Capture the cell that displays the provided text and extract its [X, Y] central coordinate. 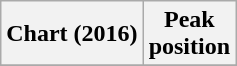
Chart (2016) [72, 34]
Peakposition [189, 34]
